Scan for the cell matching the given text and deliver its (x, y) coordinate at center. 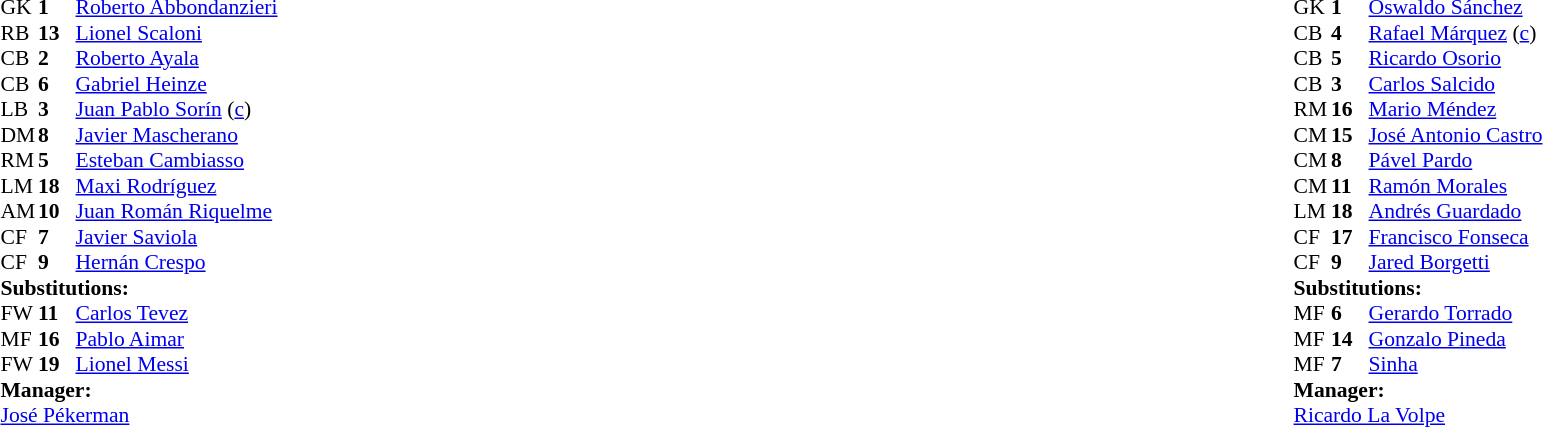
RB (19, 33)
Gerardo Torrado (1456, 313)
Sinha (1456, 365)
Ricardo Osorio (1456, 59)
Mario Méndez (1456, 109)
Pável Pardo (1456, 161)
Francisco Fonseca (1456, 237)
Juan Román Riquelme (177, 211)
Jared Borgetti (1456, 263)
Carlos Salcido (1456, 84)
10 (57, 211)
Carlos Tevez (177, 313)
DM (19, 135)
José Antonio Castro (1456, 135)
13 (57, 33)
Juan Pablo Sorín (c) (177, 109)
Andrés Guardado (1456, 211)
Hernán Crespo (177, 263)
14 (1350, 339)
Ramón Morales (1456, 186)
Gonzalo Pineda (1456, 339)
2 (57, 59)
Rafael Márquez (c) (1456, 33)
15 (1350, 135)
Javier Mascherano (177, 135)
Esteban Cambiasso (177, 161)
Lionel Messi (177, 365)
Javier Saviola (177, 237)
19 (57, 365)
Pablo Aimar (177, 339)
LB (19, 109)
Maxi Rodríguez (177, 186)
Gabriel Heinze (177, 84)
Lionel Scaloni (177, 33)
17 (1350, 237)
AM (19, 211)
Roberto Ayala (177, 59)
4 (1350, 33)
